Locate the cell with the specified text and output its (X, Y) center coordinate. 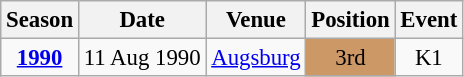
Position (350, 20)
Augsburg (256, 58)
Season (40, 20)
Venue (256, 20)
Event (429, 20)
Date (142, 20)
3rd (350, 58)
K1 (429, 58)
11 Aug 1990 (142, 58)
1990 (40, 58)
